Capture the cell that displays the provided text and extract its (X, Y) central coordinate. 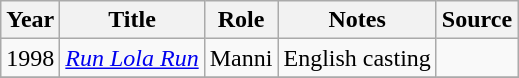
Run Lola Run (132, 58)
Source (476, 20)
English casting (357, 58)
1998 (30, 58)
Role (241, 20)
Year (30, 20)
Title (132, 20)
Manni (241, 58)
Notes (357, 20)
